Search for the cell housing the specified text and yield its (x, y) center coordinate. 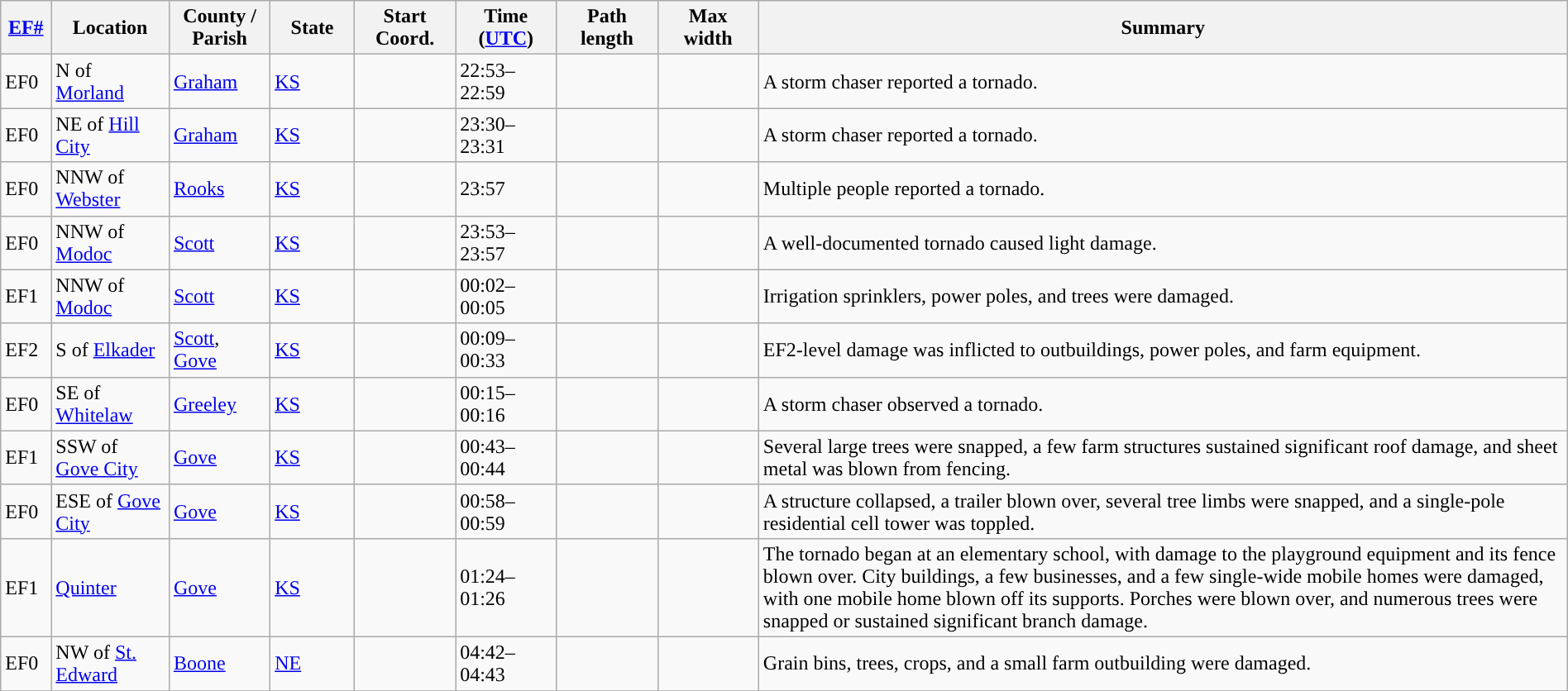
Multiple people reported a tornado. (1163, 188)
04:42–04:43 (506, 663)
Time (UTC) (506, 28)
23:30–23:31 (506, 136)
Path length (607, 28)
ESE of Gove City (111, 511)
22:53–22:59 (506, 81)
23:53–23:57 (506, 243)
SE of Whitelaw (111, 403)
NNW of Webster (111, 188)
Irrigation sprinklers, power poles, and trees were damaged. (1163, 296)
NE (313, 663)
00:15–00:16 (506, 403)
Greeley (219, 403)
23:57 (506, 188)
00:09–00:33 (506, 350)
SSW of Gove City (111, 458)
00:43–00:44 (506, 458)
00:58–00:59 (506, 511)
State (313, 28)
N of Morland (111, 81)
Several large trees were snapped, a few farm structures sustained significant roof damage, and sheet metal was blown from fencing. (1163, 458)
Max width (708, 28)
00:02–00:05 (506, 296)
A storm chaser observed a tornado. (1163, 403)
NW of St. Edward (111, 663)
County / Parish (219, 28)
Location (111, 28)
A structure collapsed, a trailer blown over, several tree limbs were snapped, and a single-pole residential cell tower was toppled. (1163, 511)
EF2-level damage was inflicted to outbuildings, power poles, and farm equipment. (1163, 350)
Start Coord. (404, 28)
Grain bins, trees, crops, and a small farm outbuilding were damaged. (1163, 663)
EF2 (26, 350)
Quinter (111, 587)
Boone (219, 663)
S of Elkader (111, 350)
Rooks (219, 188)
Scott, Gove (219, 350)
01:24–01:26 (506, 587)
NE of Hill City (111, 136)
EF# (26, 28)
Summary (1163, 28)
A well-documented tornado caused light damage. (1163, 243)
